Provide the (X, Y) coordinate of the cell's center where the given text is located.  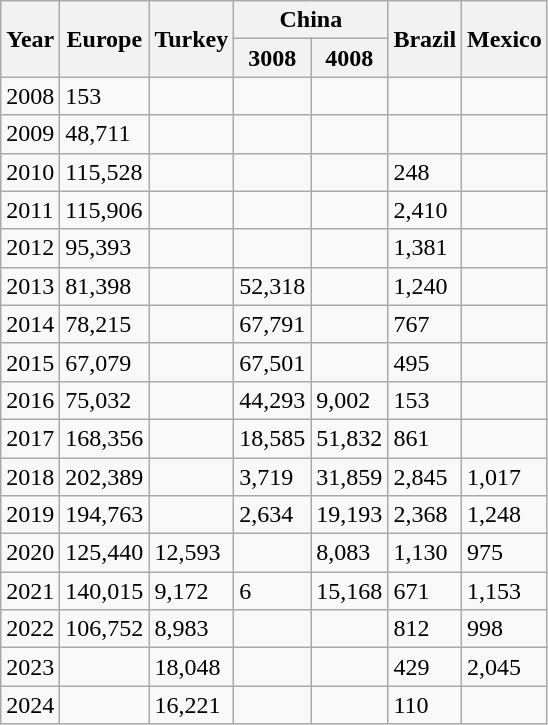
115,906 (104, 210)
2011 (30, 210)
Europe (104, 39)
12,593 (192, 553)
67,079 (104, 362)
81,398 (104, 286)
19,193 (350, 515)
18,048 (192, 667)
75,032 (104, 400)
2015 (30, 362)
861 (425, 438)
67,501 (272, 362)
140,015 (104, 591)
Mexico (505, 39)
2020 (30, 553)
8,083 (350, 553)
2,634 (272, 515)
202,389 (104, 477)
106,752 (104, 629)
1,153 (505, 591)
4008 (350, 58)
52,318 (272, 286)
125,440 (104, 553)
95,393 (104, 248)
495 (425, 362)
2014 (30, 324)
2019 (30, 515)
51,832 (350, 438)
812 (425, 629)
3008 (272, 58)
2023 (30, 667)
9,172 (192, 591)
110 (425, 705)
15,168 (350, 591)
1,381 (425, 248)
248 (425, 172)
2008 (30, 96)
1,248 (505, 515)
2,410 (425, 210)
2021 (30, 591)
2016 (30, 400)
1,240 (425, 286)
6 (272, 591)
18,585 (272, 438)
Brazil (425, 39)
2,045 (505, 667)
767 (425, 324)
78,215 (104, 324)
31,859 (350, 477)
168,356 (104, 438)
2017 (30, 438)
1,130 (425, 553)
2,845 (425, 477)
44,293 (272, 400)
2024 (30, 705)
Turkey (192, 39)
429 (425, 667)
9,002 (350, 400)
2012 (30, 248)
975 (505, 553)
2,368 (425, 515)
998 (505, 629)
671 (425, 591)
67,791 (272, 324)
China (311, 20)
48,711 (104, 134)
2018 (30, 477)
1,017 (505, 477)
2009 (30, 134)
3,719 (272, 477)
16,221 (192, 705)
2022 (30, 629)
194,763 (104, 515)
115,528 (104, 172)
2013 (30, 286)
2010 (30, 172)
Year (30, 39)
8,983 (192, 629)
